Provide the [x, y] coordinate of the cell's center where the given text is located.  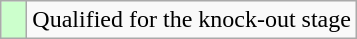
Qualified for the knock-out stage [192, 20]
